From the cell containing the given text, extract its center point as (X, Y) coordinate. 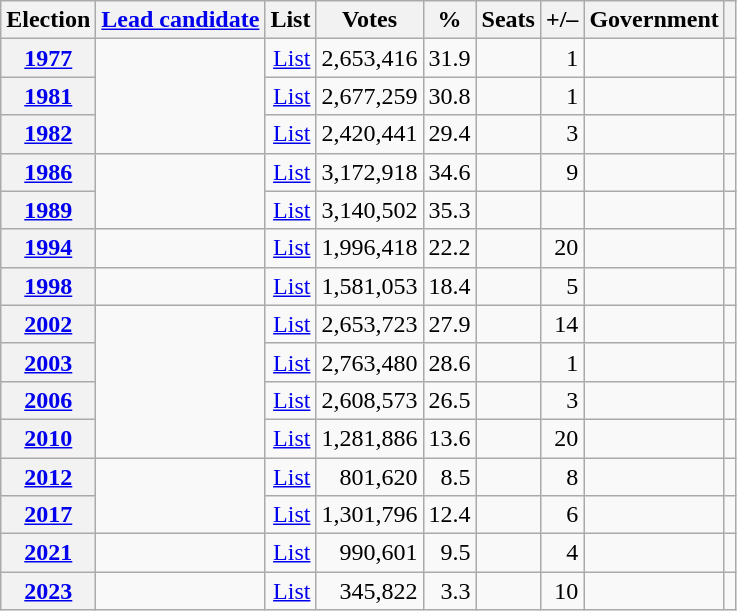
2017 (48, 515)
2006 (48, 400)
14 (562, 324)
34.6 (450, 172)
1,281,886 (370, 438)
30.8 (450, 96)
10 (562, 591)
9.5 (450, 553)
1977 (48, 58)
1,301,796 (370, 515)
Election (48, 20)
9 (562, 172)
26.5 (450, 400)
801,620 (370, 477)
2023 (48, 591)
4 (562, 553)
2,420,441 (370, 134)
Seats (508, 20)
2003 (48, 362)
2,653,416 (370, 58)
1,581,053 (370, 286)
6 (562, 515)
28.6 (450, 362)
18.4 (450, 286)
2,653,723 (370, 324)
2021 (48, 553)
2,608,573 (370, 400)
% (450, 20)
35.3 (450, 210)
Government (654, 20)
345,822 (370, 591)
3,172,918 (370, 172)
3.3 (450, 591)
31.9 (450, 58)
1986 (48, 172)
1981 (48, 96)
12.4 (450, 515)
8.5 (450, 477)
13.6 (450, 438)
990,601 (370, 553)
2002 (48, 324)
2,677,259 (370, 96)
Votes (370, 20)
22.2 (450, 248)
Lead candidate (180, 20)
2012 (48, 477)
29.4 (450, 134)
1,996,418 (370, 248)
1998 (48, 286)
2,763,480 (370, 362)
+/– (562, 20)
27.9 (450, 324)
3,140,502 (370, 210)
1982 (48, 134)
2010 (48, 438)
5 (562, 286)
1989 (48, 210)
1994 (48, 248)
8 (562, 477)
